Detect which cell encompasses the target text, then output its (X, Y) center coordinate. 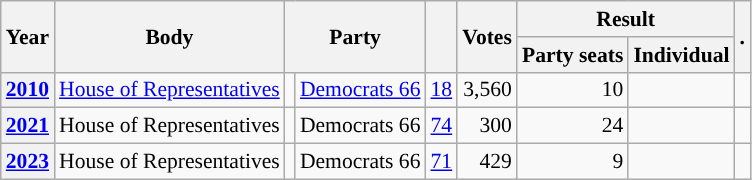
10 (572, 90)
Result (626, 19)
. (742, 36)
Party seats (572, 55)
300 (487, 126)
Year (28, 36)
2021 (28, 126)
Body (170, 36)
2010 (28, 90)
2023 (28, 162)
Party (356, 36)
Individual (681, 55)
24 (572, 126)
71 (442, 162)
429 (487, 162)
Votes (487, 36)
9 (572, 162)
18 (442, 90)
3,560 (487, 90)
74 (442, 126)
